From the cell containing the given text, extract its center point as (X, Y) coordinate. 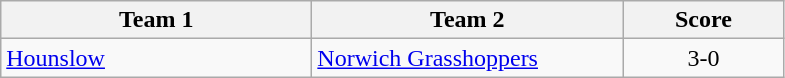
Hounslow (156, 58)
Norwich Grasshoppers (468, 58)
3-0 (704, 58)
Team 2 (468, 20)
Team 1 (156, 20)
Score (704, 20)
